Identify which cell holds the provided text, then report its (x, y) central coordinate. 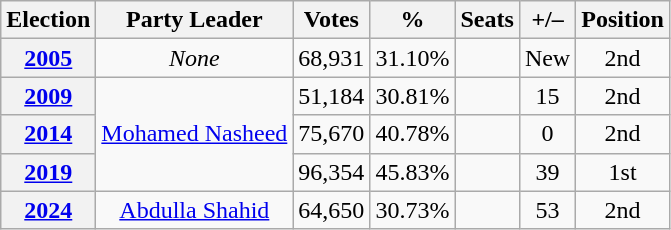
39 (547, 172)
2005 (48, 58)
45.83% (412, 172)
30.81% (412, 96)
51,184 (332, 96)
2024 (48, 210)
40.78% (412, 134)
+/– (547, 20)
None (194, 58)
53 (547, 210)
2019 (48, 172)
Votes (332, 20)
64,650 (332, 210)
Mohamed Nasheed (194, 134)
2009 (48, 96)
1st (623, 172)
96,354 (332, 172)
New (547, 58)
2014 (48, 134)
0 (547, 134)
Seats (487, 20)
15 (547, 96)
% (412, 20)
Abdulla Shahid (194, 210)
68,931 (332, 58)
30.73% (412, 210)
31.10% (412, 58)
Election (48, 20)
75,670 (332, 134)
Position (623, 20)
Party Leader (194, 20)
